From the cell containing the given text, extract its center point as [x, y] coordinate. 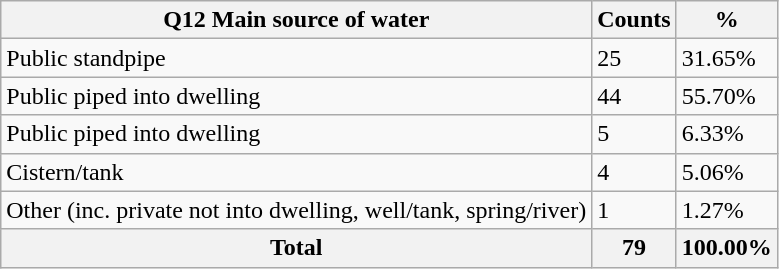
1 [634, 210]
Public standpipe [296, 58]
31.65% [726, 58]
4 [634, 172]
1.27% [726, 210]
79 [634, 248]
55.70% [726, 96]
Counts [634, 20]
Q12 Main source of water [296, 20]
5.06% [726, 172]
44 [634, 96]
5 [634, 134]
Other (inc. private not into dwelling, well/tank, spring/river) [296, 210]
Cistern/tank [296, 172]
6.33% [726, 134]
25 [634, 58]
% [726, 20]
100.00% [726, 248]
Total [296, 248]
